Return [x, y] of the center of cell containing provided text 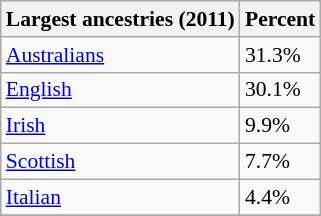
4.4% [280, 197]
Percent [280, 19]
Italian [120, 197]
English [120, 90]
31.3% [280, 55]
Australians [120, 55]
Irish [120, 126]
7.7% [280, 162]
30.1% [280, 90]
Scottish [120, 162]
Largest ancestries (2011) [120, 19]
9.9% [280, 126]
